Return [x, y] of the center of cell containing provided text 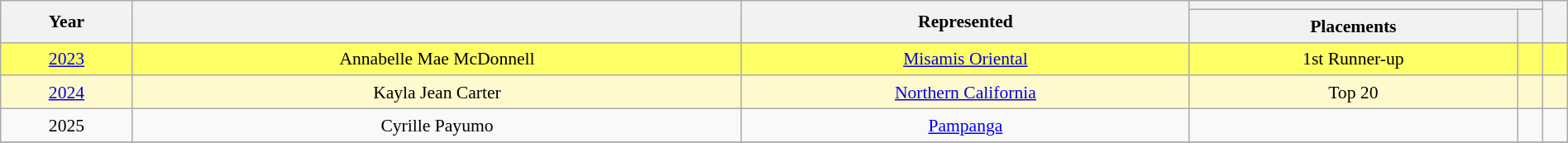
Pampanga [966, 126]
Misamis Oriental [966, 59]
Kayla Jean Carter [437, 93]
Cyrille Payumo [437, 126]
Year [66, 21]
Placements [1353, 26]
Annabelle Mae McDonnell [437, 59]
Top 20 [1353, 93]
1st Runner-up [1353, 59]
2024 [66, 93]
2025 [66, 126]
Represented [966, 21]
Northern California [966, 93]
2023 [66, 59]
